Provide the [X, Y] coordinate of the cell's center where the given text is located.  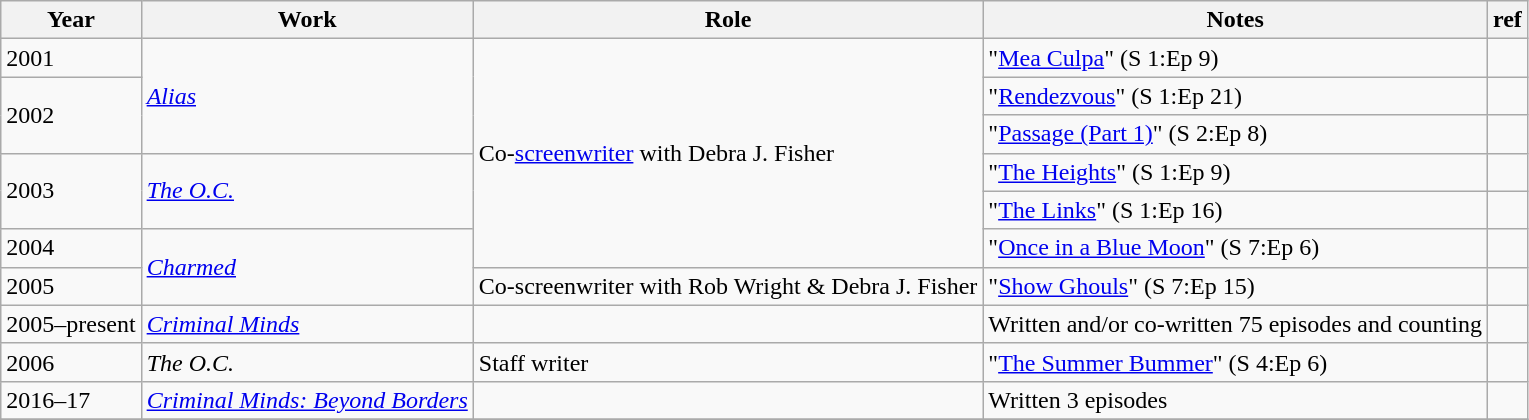
Staff writer [728, 362]
2004 [71, 248]
Co-screenwriter with Rob Wright & Debra J. Fisher [728, 286]
2003 [71, 191]
2005–present [71, 324]
2006 [71, 362]
"The Summer Bummer" (S 4:Ep 6) [1236, 362]
"Rendezvous" (S 1:Ep 21) [1236, 96]
Role [728, 20]
Notes [1236, 20]
Criminal Minds [307, 324]
Alias [307, 96]
2005 [71, 286]
"The Heights" (S 1:Ep 9) [1236, 172]
ref [1507, 20]
Co-screenwriter with Debra J. Fisher [728, 153]
"Passage (Part 1)" (S 2:Ep 8) [1236, 134]
2016–17 [71, 400]
Criminal Minds: Beyond Borders [307, 400]
2001 [71, 58]
2002 [71, 115]
Charmed [307, 267]
Work [307, 20]
"Mea Culpa" (S 1:Ep 9) [1236, 58]
"Once in a Blue Moon" (S 7:Ep 6) [1236, 248]
Written 3 episodes [1236, 400]
"Show Ghouls" (S 7:Ep 15) [1236, 286]
Year [71, 20]
"The Links" (S 1:Ep 16) [1236, 210]
Written and/or co-written 75 episodes and counting [1236, 324]
